Detect which cell encompasses the target text, then output its [X, Y] center coordinate. 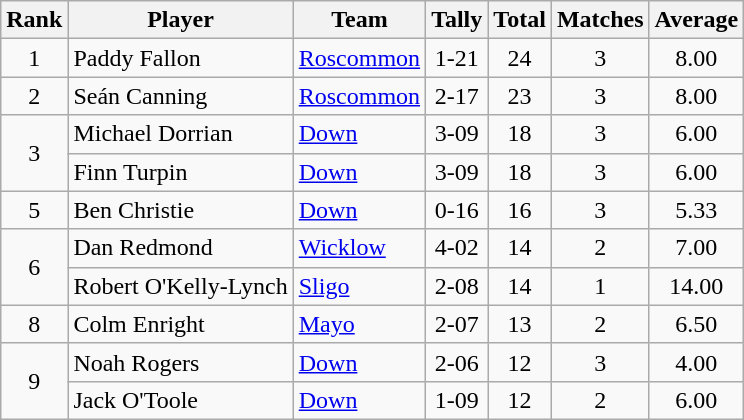
2-06 [457, 362]
Player [180, 20]
7.00 [696, 248]
Jack O'Toole [180, 400]
Tally [457, 20]
Seán Canning [180, 96]
Michael Dorrian [180, 134]
1-21 [457, 58]
14.00 [696, 286]
8 [34, 324]
Sligo [359, 286]
24 [520, 58]
Robert O'Kelly-Lynch [180, 286]
Mayo [359, 324]
4-02 [457, 248]
6.50 [696, 324]
2-17 [457, 96]
4.00 [696, 362]
Wicklow [359, 248]
16 [520, 210]
Total [520, 20]
Matches [600, 20]
6 [34, 267]
1-09 [457, 400]
Paddy Fallon [180, 58]
9 [34, 381]
5.33 [696, 210]
2-07 [457, 324]
Average [696, 20]
13 [520, 324]
Noah Rogers [180, 362]
Colm Enright [180, 324]
Ben Christie [180, 210]
23 [520, 96]
2-08 [457, 286]
0-16 [457, 210]
5 [34, 210]
Dan Redmond [180, 248]
Team [359, 20]
Rank [34, 20]
Finn Turpin [180, 172]
